Search for the cell housing the specified text and yield its [x, y] center coordinate. 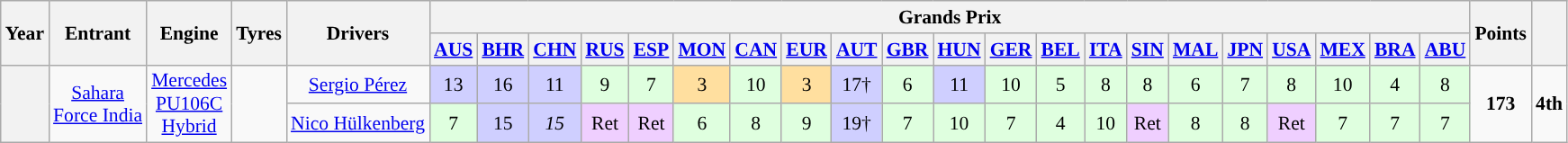
5 [1060, 85]
MON [702, 49]
13 [454, 85]
MEX [1342, 49]
BHR [502, 49]
JPN [1245, 49]
Grands Prix [950, 17]
Entrant [97, 32]
HUN [959, 49]
Year [25, 32]
AUS [454, 49]
4th [1549, 104]
USA [1291, 49]
173 [1500, 104]
Nico Hülkenberg [358, 124]
GBR [907, 49]
SIN [1148, 49]
AUT [857, 49]
MercedesPU106CHybrid [189, 104]
BEL [1060, 49]
Sergio Pérez [358, 85]
RUS [605, 49]
ABU [1446, 49]
Points [1500, 32]
ESP [652, 49]
Engine [189, 32]
SaharaForce India [97, 104]
16 [502, 85]
ITA [1105, 49]
19† [857, 124]
CHN [554, 49]
GER [1012, 49]
BRA [1395, 49]
EUR [807, 49]
Tyres [259, 32]
Drivers [358, 32]
MAL [1195, 49]
17† [857, 85]
CAN [756, 49]
